Identify which cell holds the provided text, then report its (X, Y) central coordinate. 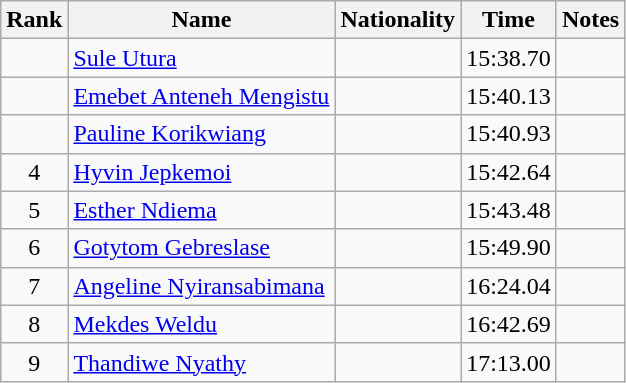
15:42.64 (509, 172)
8 (34, 324)
4 (34, 172)
Gotytom Gebreslase (202, 248)
15:40.13 (509, 96)
15:43.48 (509, 210)
Rank (34, 20)
7 (34, 286)
15:38.70 (509, 58)
15:49.90 (509, 248)
Thandiwe Nyathy (202, 362)
15:40.93 (509, 134)
5 (34, 210)
Notes (590, 20)
Pauline Korikwiang (202, 134)
6 (34, 248)
16:24.04 (509, 286)
Sule Utura (202, 58)
Time (509, 20)
17:13.00 (509, 362)
Angeline Nyiransabimana (202, 286)
9 (34, 362)
Esther Ndiema (202, 210)
Mekdes Weldu (202, 324)
Emebet Anteneh Mengistu (202, 96)
16:42.69 (509, 324)
Nationality (398, 20)
Hyvin Jepkemoi (202, 172)
Name (202, 20)
